For the text-containing cell, return its midpoint in [x, y] coordinate format. 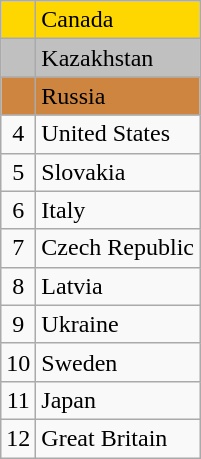
Latvia [118, 286]
10 [18, 362]
6 [18, 210]
Ukraine [118, 324]
8 [18, 286]
5 [18, 172]
Sweden [118, 362]
Czech Republic [118, 248]
United States [118, 134]
12 [18, 438]
Slovakia [118, 172]
Canada [118, 20]
Japan [118, 400]
Great Britain [118, 438]
Russia [118, 96]
4 [18, 134]
7 [18, 248]
9 [18, 324]
11 [18, 400]
Italy [118, 210]
Kazakhstan [118, 58]
